Provide the [X, Y] coordinate of the cell's center where the given text is located.  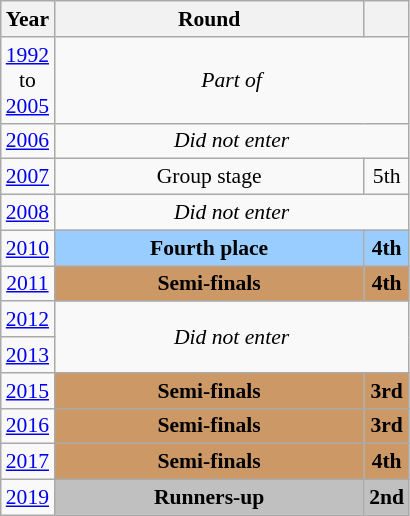
2012 [28, 320]
2016 [28, 426]
2006 [28, 141]
2013 [28, 355]
Year [28, 19]
Part of [232, 80]
2nd [386, 498]
2010 [28, 248]
2008 [28, 213]
Runners-up [209, 498]
Group stage [209, 177]
2011 [28, 284]
5th [386, 177]
1992to2005 [28, 80]
2007 [28, 177]
2017 [28, 462]
Round [209, 19]
Fourth place [209, 248]
2015 [28, 391]
2019 [28, 498]
